Return the [X, Y] coordinate for the center point of the cell that contains the specified text.  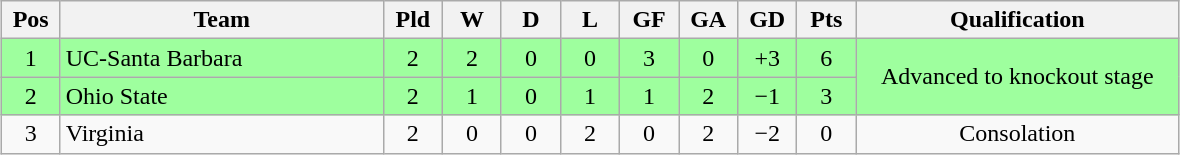
Pld [412, 20]
D [530, 20]
Consolation [1018, 134]
−2 [768, 134]
UC-Santa Barbara [222, 58]
Advanced to knockout stage [1018, 77]
Pts [826, 20]
L [590, 20]
Team [222, 20]
W [472, 20]
GD [768, 20]
Virginia [222, 134]
GF [650, 20]
GA [708, 20]
−1 [768, 96]
6 [826, 58]
Qualification [1018, 20]
+3 [768, 58]
Pos [30, 20]
Ohio State [222, 96]
